Detect which cell encompasses the target text, then output its [X, Y] center coordinate. 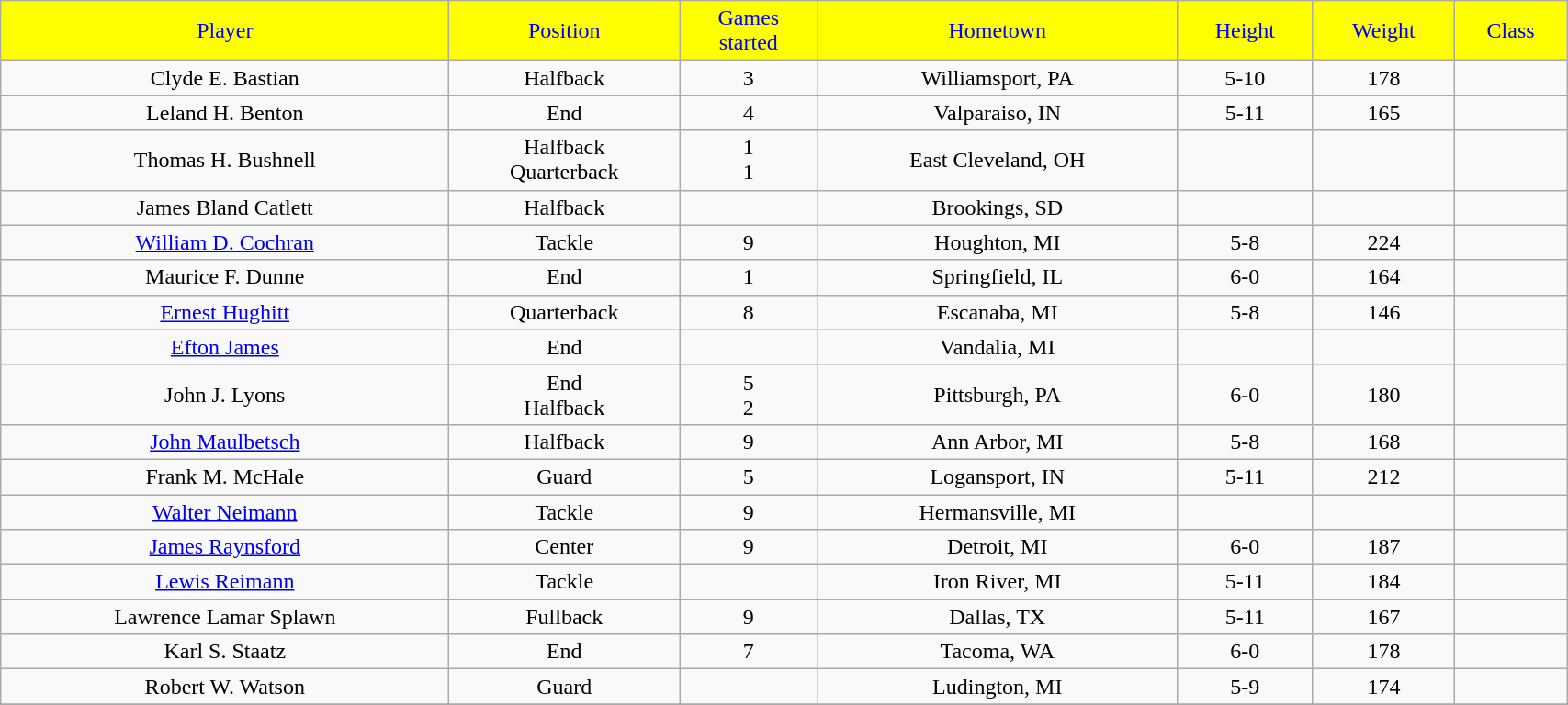
Height [1245, 31]
Hometown [998, 31]
James Bland Catlett [225, 207]
Lawrence Lamar Splawn [225, 617]
Karl S. Staatz [225, 652]
Detroit, MI [998, 547]
Efton James [225, 347]
Logansport, IN [998, 476]
Player [225, 31]
168 [1383, 442]
146 [1383, 312]
Clyde E. Bastian [225, 78]
Dallas, TX [998, 617]
Gamesstarted [749, 31]
Ernest Hughitt [225, 312]
Williamsport, PA [998, 78]
William D. Cochran [225, 242]
Thomas H. Bushnell [225, 160]
Fullback [564, 617]
EndHalfback [564, 395]
224 [1383, 242]
Hermansville, MI [998, 511]
James Raynsford [225, 547]
5-9 [1245, 687]
Leland H. Benton [225, 113]
Position [564, 31]
Houghton, MI [998, 242]
Center [564, 547]
Ann Arbor, MI [998, 442]
John Maulbetsch [225, 442]
52 [749, 395]
8 [749, 312]
167 [1383, 617]
11 [749, 160]
3 [749, 78]
Vandalia, MI [998, 347]
165 [1383, 113]
Robert W. Watson [225, 687]
184 [1383, 582]
5-10 [1245, 78]
Walter Neimann [225, 511]
7 [749, 652]
212 [1383, 476]
5 [749, 476]
East Cleveland, OH [998, 160]
174 [1383, 687]
Frank M. McHale [225, 476]
180 [1383, 395]
HalfbackQuarterback [564, 160]
Class [1511, 31]
Weight [1383, 31]
187 [1383, 547]
John J. Lyons [225, 395]
Quarterback [564, 312]
Brookings, SD [998, 207]
Pittsburgh, PA [998, 395]
Lewis Reimann [225, 582]
Maurice F. Dunne [225, 277]
Tacoma, WA [998, 652]
164 [1383, 277]
Valparaiso, IN [998, 113]
1 [749, 277]
Ludington, MI [998, 687]
Springfield, IL [998, 277]
Escanaba, MI [998, 312]
4 [749, 113]
Iron River, MI [998, 582]
